Find where the given text appears and provide that cell's center as (X, Y) coordinate. 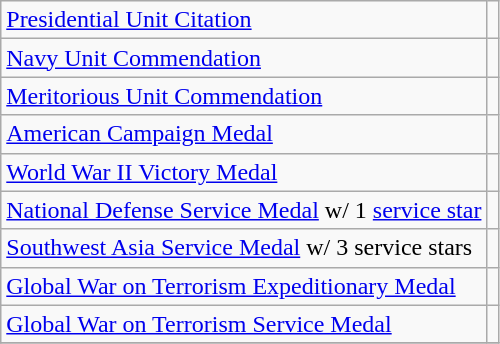
Global War on Terrorism Expeditionary Medal (244, 286)
Meritorious Unit Commendation (244, 96)
National Defense Service Medal w/ 1 service star (244, 210)
Presidential Unit Citation (244, 20)
Global War on Terrorism Service Medal (244, 324)
World War II Victory Medal (244, 172)
American Campaign Medal (244, 134)
Southwest Asia Service Medal w/ 3 service stars (244, 248)
Navy Unit Commendation (244, 58)
